Locate the cell with the specified text and output its [X, Y] center coordinate. 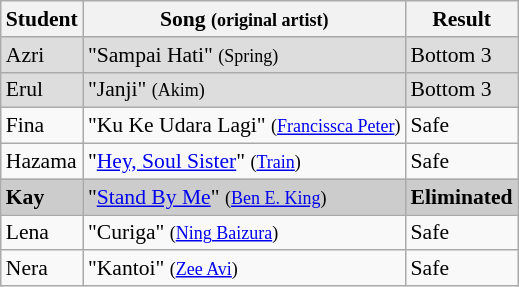
Eliminated [462, 197]
Result [462, 19]
"Hey, Soul Sister" (Train) [244, 162]
Azri [42, 55]
"Curiga" (Ning Baizura) [244, 233]
Nera [42, 269]
"Stand By Me" (Ben E. King) [244, 197]
"Kantoi" (Zee Avi) [244, 269]
Erul [42, 90]
"Sampai Hati" (Spring) [244, 55]
"Ku Ke Udara Lagi" (Francissca Peter) [244, 126]
Fina [42, 126]
Hazama [42, 162]
Student [42, 19]
Kay [42, 197]
Song (original artist) [244, 19]
"Janji" (Akim) [244, 90]
Lena [42, 233]
